Pinpoint the cell where the given text exists, returning its (x, y) midpoint coordinate. 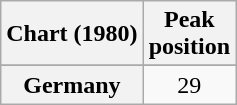
Peakposition (189, 34)
Chart (1980) (72, 34)
29 (189, 85)
Germany (72, 85)
